Find where the given text appears and provide that cell's center as [X, Y] coordinate. 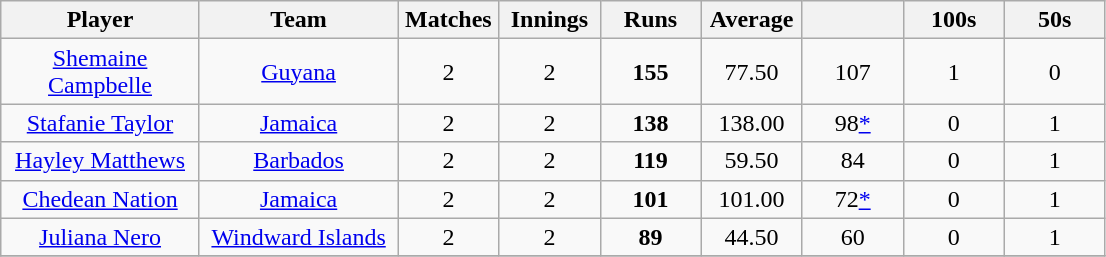
84 [852, 161]
138 [650, 123]
Barbados [298, 161]
44.50 [752, 237]
50s [1054, 20]
Hayley Matthews [100, 161]
107 [852, 72]
Runs [650, 20]
77.50 [752, 72]
119 [650, 161]
72* [852, 199]
100s [954, 20]
Matches [448, 20]
59.50 [752, 161]
Windward Islands [298, 237]
Shemaine Campbelle [100, 72]
Player [100, 20]
155 [650, 72]
60 [852, 237]
Chedean Nation [100, 199]
Team [298, 20]
89 [650, 237]
Guyana [298, 72]
Innings [550, 20]
98* [852, 123]
101.00 [752, 199]
138.00 [752, 123]
Juliana Nero [100, 237]
Average [752, 20]
101 [650, 199]
Stafanie Taylor [100, 123]
